Return the (x, y) coordinate for the center point of the cell that contains the specified text.  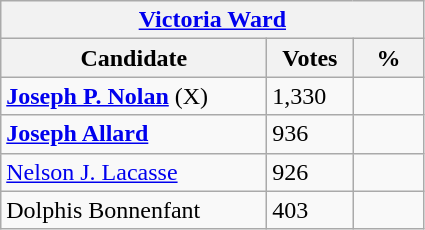
Joseph Allard (134, 134)
403 (310, 210)
Joseph P. Nolan (X) (134, 96)
Dolphis Bonnenfant (134, 210)
926 (310, 172)
Votes (310, 58)
% (388, 58)
Victoria Ward (212, 20)
Candidate (134, 58)
936 (310, 134)
1,330 (310, 96)
Nelson J. Lacasse (134, 172)
